From the cell containing the given text, extract its center point as [x, y] coordinate. 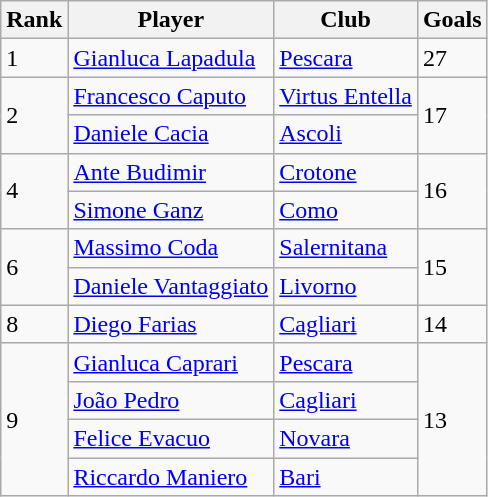
2 [34, 115]
Daniele Cacia [171, 134]
Riccardo Maniero [171, 477]
8 [34, 324]
Gianluca Caprari [171, 362]
Virtus Entella [346, 96]
9 [34, 419]
14 [452, 324]
Club [346, 20]
Gianluca Lapadula [171, 58]
Goals [452, 20]
Player [171, 20]
Salernitana [346, 248]
Felice Evacuo [171, 438]
6 [34, 267]
4 [34, 191]
Rank [34, 20]
13 [452, 419]
João Pedro [171, 400]
Massimo Coda [171, 248]
Livorno [346, 286]
Francesco Caputo [171, 96]
Bari [346, 477]
27 [452, 58]
Como [346, 210]
Diego Farias [171, 324]
Ante Budimir [171, 172]
16 [452, 191]
Crotone [346, 172]
1 [34, 58]
Daniele Vantaggiato [171, 286]
Ascoli [346, 134]
Novara [346, 438]
17 [452, 115]
15 [452, 267]
Simone Ganz [171, 210]
